Detect which cell encompasses the target text, then output its (X, Y) center coordinate. 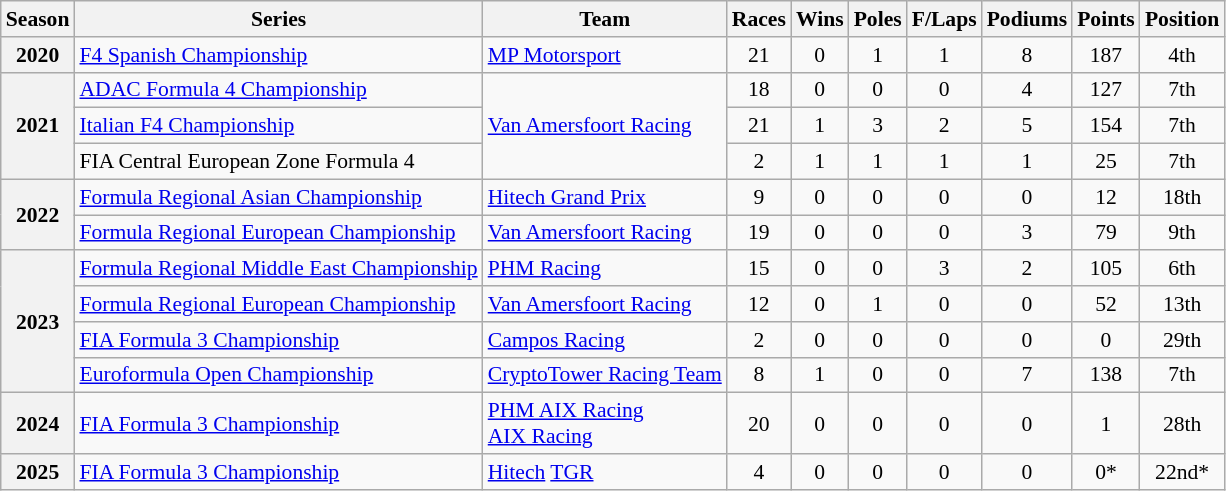
Formula Regional Middle East Championship (278, 269)
25 (1106, 162)
0* (1106, 472)
29th (1182, 340)
9th (1182, 233)
Points (1106, 19)
18th (1182, 197)
20 (759, 424)
Formula Regional Asian Championship (278, 197)
Races (759, 19)
154 (1106, 126)
MP Motorsport (605, 55)
7 (1028, 375)
Position (1182, 19)
Hitech Grand Prix (605, 197)
Poles (878, 19)
6th (1182, 269)
PHM AIX RacingAIX Racing (605, 424)
2025 (38, 472)
4th (1182, 55)
Team (605, 19)
2022 (38, 214)
18 (759, 90)
2024 (38, 424)
Season (38, 19)
Italian F4 Championship (278, 126)
2023 (38, 322)
2021 (38, 126)
187 (1106, 55)
Euroformula Open Championship (278, 375)
9 (759, 197)
Campos Racing (605, 340)
Hitech TGR (605, 472)
52 (1106, 304)
15 (759, 269)
5 (1028, 126)
PHM Racing (605, 269)
Podiums (1028, 19)
138 (1106, 375)
ADAC Formula 4 Championship (278, 90)
F4 Spanish Championship (278, 55)
Wins (820, 19)
19 (759, 233)
105 (1106, 269)
22nd* (1182, 472)
28th (1182, 424)
F/Laps (944, 19)
Series (278, 19)
127 (1106, 90)
2020 (38, 55)
79 (1106, 233)
CryptoTower Racing Team (605, 375)
13th (1182, 304)
FIA Central European Zone Formula 4 (278, 162)
